Identify which cell holds the provided text, then report its [x, y] central coordinate. 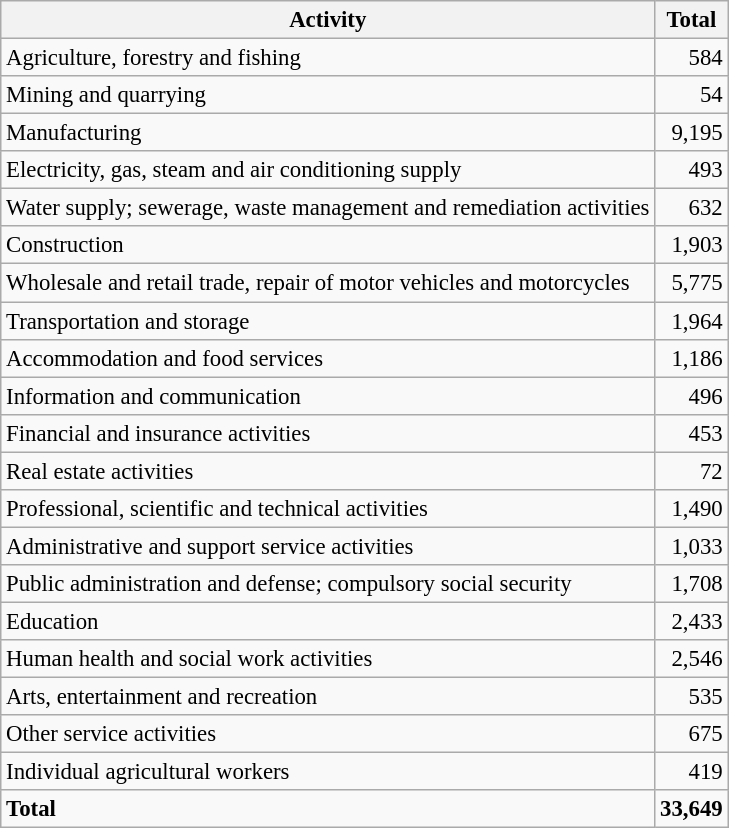
1,903 [692, 245]
Professional, scientific and technical activities [328, 509]
Mining and quarrying [328, 95]
Human health and social work activities [328, 659]
453 [692, 433]
Electricity, gas, steam and air conditioning supply [328, 170]
Accommodation and food services [328, 358]
Manufacturing [328, 133]
Education [328, 621]
584 [692, 58]
Agriculture, forestry and fishing [328, 58]
Other service activities [328, 734]
5,775 [692, 283]
9,195 [692, 133]
1,490 [692, 509]
Information and communication [328, 396]
419 [692, 772]
2,433 [692, 621]
1,964 [692, 321]
496 [692, 396]
1,033 [692, 546]
Wholesale and retail trade, repair of motor vehicles and motorcycles [328, 283]
1,708 [692, 584]
2,546 [692, 659]
Public administration and defense; compulsory social security [328, 584]
Water supply; sewerage, waste management and remediation activities [328, 208]
535 [692, 697]
54 [692, 95]
Construction [328, 245]
33,649 [692, 809]
Individual agricultural workers [328, 772]
Activity [328, 20]
493 [692, 170]
Real estate activities [328, 471]
632 [692, 208]
Transportation and storage [328, 321]
Financial and insurance activities [328, 433]
Administrative and support service activities [328, 546]
1,186 [692, 358]
675 [692, 734]
72 [692, 471]
Arts, entertainment and recreation [328, 697]
